Determine the (X, Y) coordinate at the center of the cell enclosing the given text.  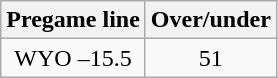
Pregame line (74, 20)
51 (210, 58)
WYO –15.5 (74, 58)
Over/under (210, 20)
